Capture the cell that displays the provided text and extract its [X, Y] central coordinate. 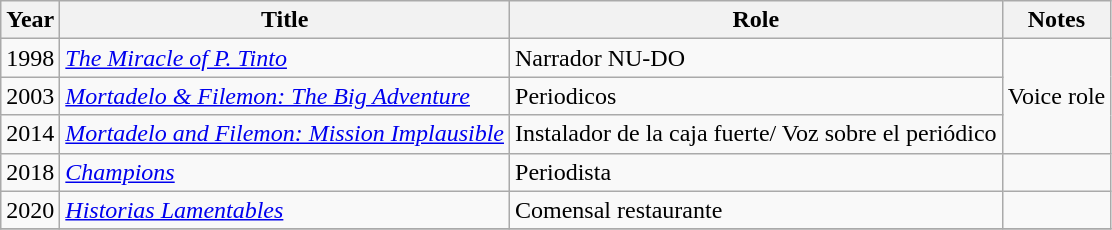
Champions [285, 172]
1998 [30, 58]
Year [30, 20]
Role [756, 20]
Title [285, 20]
Mortadelo and Filemon: Mission Implausible [285, 134]
Instalador de la caja fuerte/ Voz sobre el periódico [756, 134]
Narrador NU-DO [756, 58]
Notes [1056, 20]
Voice role [1056, 96]
2014 [30, 134]
2020 [30, 210]
Periodicos [756, 96]
Comensal restaurante [756, 210]
2018 [30, 172]
2003 [30, 96]
Periodista [756, 172]
The Miracle of P. Tinto [285, 58]
Historias Lamentables [285, 210]
Mortadelo & Filemon: The Big Adventure [285, 96]
